Find where the given text appears and provide that cell's center as (x, y) coordinate. 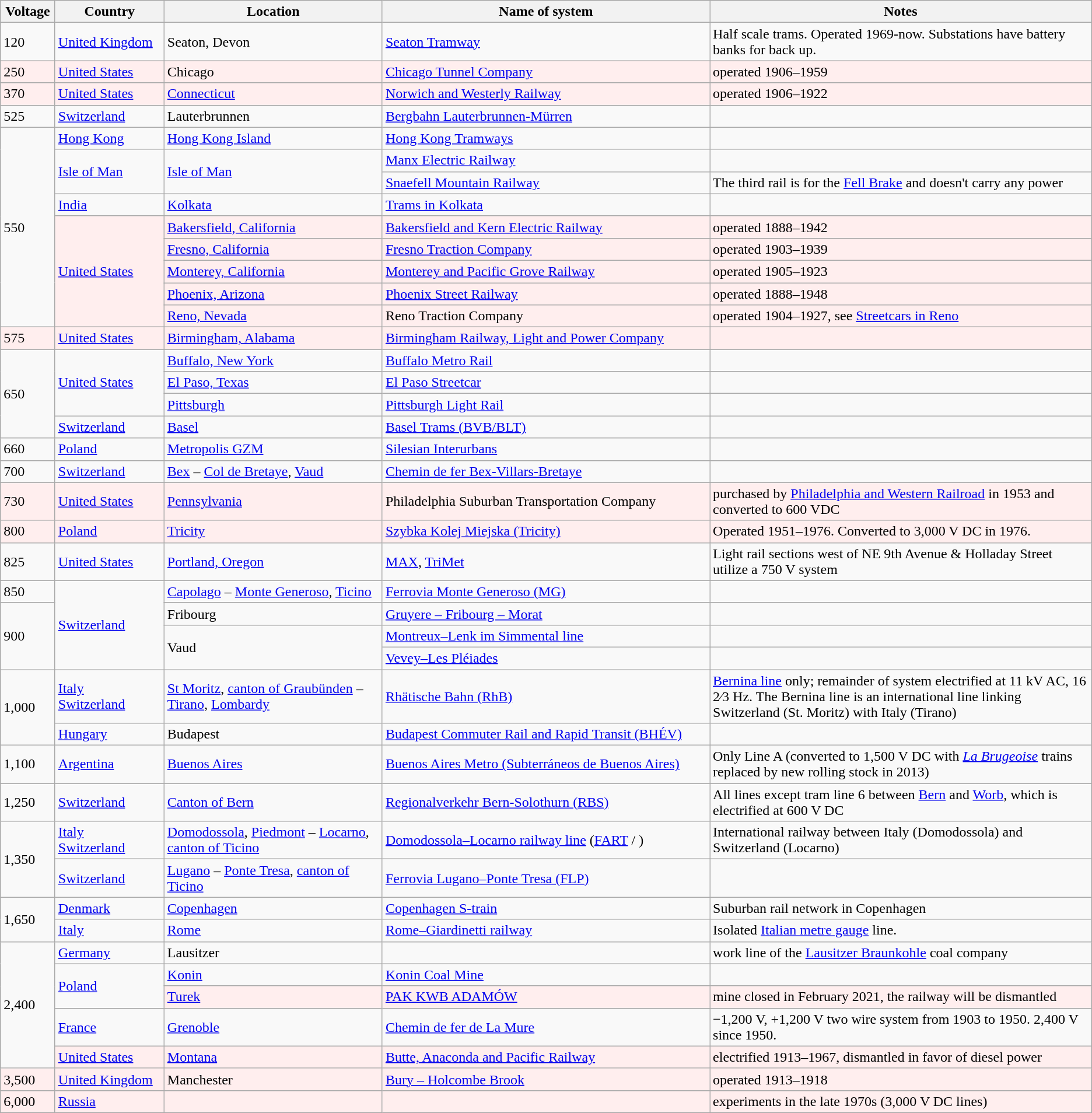
650 (28, 394)
Bakersfield, California (273, 227)
Hong Kong (110, 138)
Konin Coal Mine (546, 975)
2,400 (28, 1005)
mine closed in February 2021, the railway will be dismantled (901, 997)
900 (28, 636)
550 (28, 228)
Rome (273, 930)
Rhätische Bahn (RhB) (546, 696)
Lausitzer (273, 953)
120 (28, 42)
Capolago – Monte Generoso, Ticino (273, 591)
Konin (273, 975)
operated 1888–1948 (901, 293)
1,650 (28, 919)
Light rail sections west of NE 9th Avenue & Holladay Street utilize a 750 V system (901, 561)
Chicago (273, 72)
electrified 1913–1967, dismantled in favor of diesel power (901, 1057)
Manchester (273, 1079)
Butte, Anaconda and Pacific Railway (546, 1057)
660 (28, 449)
Buenos Aires (273, 764)
Chemin de fer de La Mure (546, 1027)
Ferrovia Lugano–Ponte Tresa (FLP) (546, 878)
Fresno, California (273, 249)
Kolkata (273, 205)
El Paso, Texas (273, 383)
Pennsylvania (273, 502)
Buffalo Metro Rail (546, 360)
Birmingham Railway, Light and Power Company (546, 338)
Suburban rail network in Copenhagen (901, 908)
850 (28, 591)
operated 1904–1927, see Streetcars in Reno (901, 316)
Phoenix Street Railway (546, 293)
PAK KWB ADAMÓW (546, 997)
−1,200 V, +1,200 V two wire system from 1903 to 1950. 2,400 V since 1950. (901, 1027)
Budapest (273, 734)
Vaud (273, 647)
1,250 (28, 803)
El Paso Streetcar (546, 383)
1,100 (28, 764)
Pittsburgh (273, 405)
250 (28, 72)
Bakersfield and Kern Electric Railway (546, 227)
Basel Trams (BVB/BLT) (546, 427)
Domodossola–Locarno railway line (FART / ) (546, 840)
Half scale trams. Operated 1969-now. Substations have battery banks for back up. (901, 42)
Snaefell Mountain Railway (546, 183)
Copenhagen S-train (546, 908)
Lugano – Ponte Tresa, canton of Ticino (273, 878)
Szybka Kolej Miejska (Tricity) (546, 531)
MAX, TriMet (546, 561)
Buffalo, New York (273, 360)
Pittsburgh Light Rail (546, 405)
Montreux–Lenk im Simmental line (546, 636)
Manx Electric Railway (546, 160)
Regionalverkehr Bern-Solothurn (RBS) (546, 803)
Russia (110, 1101)
Fresno Traction Company (546, 249)
purchased by Philadelphia and Western Railroad in 1953 and converted to 600 VDC (901, 502)
Country (110, 12)
1,000 (28, 708)
Denmark (110, 908)
Phoenix, Arizona (273, 293)
Seaton, Devon (273, 42)
operated 1906–1922 (901, 94)
Argentina (110, 764)
525 (28, 116)
Operated 1951–1976. Converted to 3,000 V DC in 1976. (901, 531)
Copenhagen (273, 908)
Portland, Oregon (273, 561)
operated 1905–1923 (901, 271)
Norwich and Westerly Railway (546, 94)
Basel (273, 427)
730 (28, 502)
Notes (901, 12)
Montana (273, 1057)
Buenos Aires Metro (Subterráneos de Buenos Aires) (546, 764)
Reno, Nevada (273, 316)
Rome–Giardinetti railway (546, 930)
St Moritz, canton of Graubünden – Tirano, Lombardy (273, 696)
Lauterbrunnen (273, 116)
operated 1903–1939 (901, 249)
Vevey–Les Pléiades (546, 658)
Only Line A (converted to 1,500 V DC with La Brugeoise trains replaced by new rolling stock in 2013) (901, 764)
Grenoble (273, 1027)
Location (273, 12)
370 (28, 94)
Hong Kong Tramways (546, 138)
Birmingham, Alabama (273, 338)
Gruyere – Fribourg – Morat (546, 614)
3,500 (28, 1079)
India (110, 205)
575 (28, 338)
6,000 (28, 1101)
Bex – Col de Bretaye, Vaud (273, 471)
Bury – Holcombe Brook (546, 1079)
Seaton Tramway (546, 42)
Tricity (273, 531)
Chemin de fer Bex-Villars-Bretaye (546, 471)
Trams in Kolkata (546, 205)
Canton of Bern (273, 803)
Philadelphia Suburban Transportation Company (546, 502)
Hong Kong Island (273, 138)
Ferrovia Monte Generoso (MG) (546, 591)
Domodossola, Piedmont – Locarno, canton of Ticino (273, 840)
experiments in the late 1970s (3,000 V DC lines) (901, 1101)
Monterey, California (273, 271)
Fribourg (273, 614)
Metropolis GZM (273, 449)
Silesian Interurbans (546, 449)
operated 1888–1942 (901, 227)
Isolated Italian metre gauge line. (901, 930)
1,350 (28, 859)
Chicago Tunnel Company (546, 72)
Bergbahn Lauterbrunnen-Mürren (546, 116)
Name of system (546, 12)
Budapest Commuter Rail and Rapid Transit (BHÉV) (546, 734)
International railway between Italy (Domodossola) and Switzerland (Locarno) (901, 840)
700 (28, 471)
Turek (273, 997)
operated 1913–1918 (901, 1079)
825 (28, 561)
operated 1906–1959 (901, 72)
France (110, 1027)
All lines except tram line 6 between Bern and Worb, which is electrified at 600 V DC (901, 803)
Hungary (110, 734)
Reno Traction Company (546, 316)
work line of the Lausitzer Braunkohle coal company (901, 953)
Germany (110, 953)
Voltage (28, 12)
Italy (110, 930)
Monterey and Pacific Grove Railway (546, 271)
Connecticut (273, 94)
The third rail is for the Fell Brake and doesn't carry any power (901, 183)
800 (28, 531)
